Detect which cell encompasses the target text, then output its [X, Y] center coordinate. 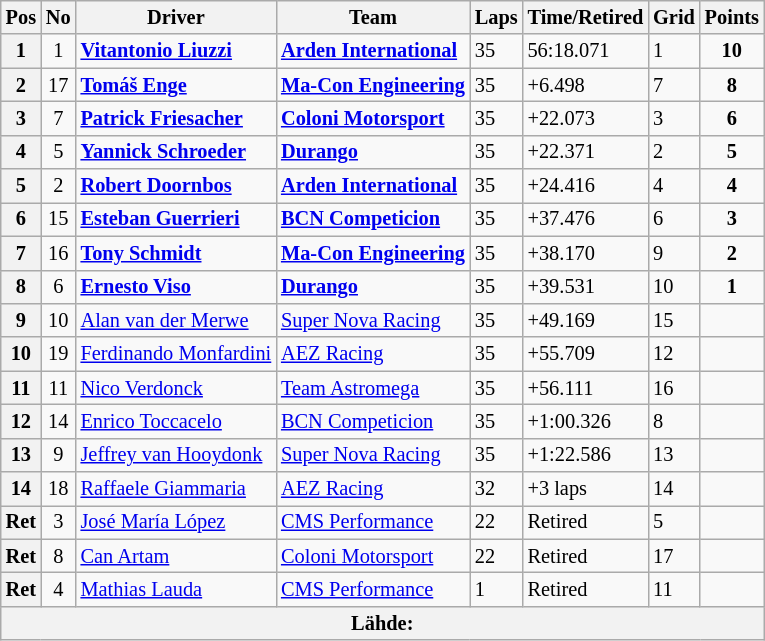
+24.416 [586, 186]
Points [732, 17]
Driver [176, 17]
+38.170 [586, 253]
19 [58, 354]
Team Astromega [373, 388]
Ernesto Viso [176, 287]
Team [373, 17]
32 [496, 489]
Patrick Friesacher [176, 118]
+22.073 [586, 118]
Nico Verdonck [176, 388]
+55.709 [586, 354]
+49.169 [586, 320]
Lähde: [382, 623]
Vitantonio Liuzzi [176, 51]
+3 laps [586, 489]
Grid [674, 17]
Enrico Toccacelo [176, 421]
Ferdinando Monfardini [176, 354]
Pos [21, 17]
+22.371 [586, 152]
Tony Schmidt [176, 253]
+37.476 [586, 219]
Laps [496, 17]
+39.531 [586, 287]
No [58, 17]
Robert Doornbos [176, 186]
Can Artam [176, 556]
Time/Retired [586, 17]
+56.111 [586, 388]
Yannick Schroeder [176, 152]
Mathias Lauda [176, 589]
+6.498 [586, 85]
Raffaele Giammaria [176, 489]
José María López [176, 522]
56:18.071 [586, 51]
+1:22.586 [586, 455]
Tomáš Enge [176, 85]
Alan van der Merwe [176, 320]
Jeffrey van Hooydonk [176, 455]
18 [58, 489]
Esteban Guerrieri [176, 219]
+1:00.326 [586, 421]
